Scan for the cell matching the given text and deliver its (x, y) coordinate at center. 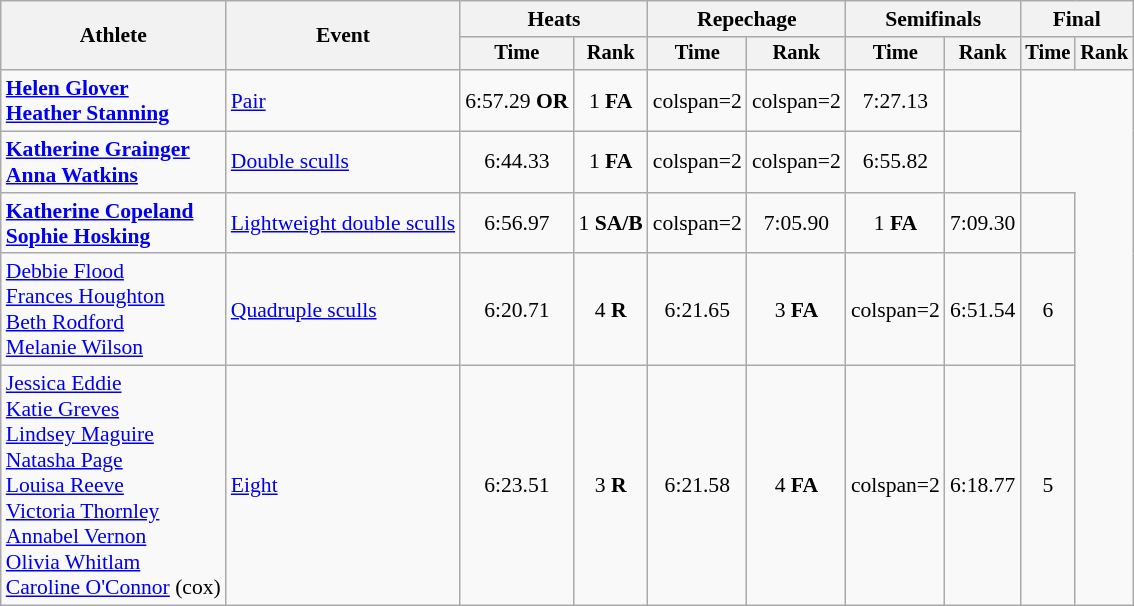
Semifinals (934, 19)
Jessica EddieKatie GrevesLindsey MaguireNatasha PageLouisa ReeveVictoria ThornleyAnnabel VernonOlivia WhitlamCaroline O'Connor (cox) (114, 486)
Repechage (747, 19)
Helen GloverHeather Stanning (114, 100)
Katherine CopelandSophie Hosking (114, 224)
Double sculls (343, 162)
4 FA (796, 486)
6:56.97 (516, 224)
5 (1048, 486)
Katherine GraingerAnna Watkins (114, 162)
6 (1048, 310)
3 FA (796, 310)
Athlete (114, 36)
Eight (343, 486)
6:21.58 (698, 486)
6:44.33 (516, 162)
Event (343, 36)
Lightweight double sculls (343, 224)
7:27.13 (896, 100)
6:51.54 (982, 310)
6:57.29 OR (516, 100)
Final (1076, 19)
6:20.71 (516, 310)
Pair (343, 100)
7:09.30 (982, 224)
6:18.77 (982, 486)
6:21.65 (698, 310)
1 SA/B (610, 224)
Quadruple sculls (343, 310)
Heats (554, 19)
7:05.90 (796, 224)
6:55.82 (896, 162)
3 R (610, 486)
4 R (610, 310)
Debbie FloodFrances HoughtonBeth RodfordMelanie Wilson (114, 310)
6:23.51 (516, 486)
